Find where the given text appears and provide that cell's center as [X, Y] coordinate. 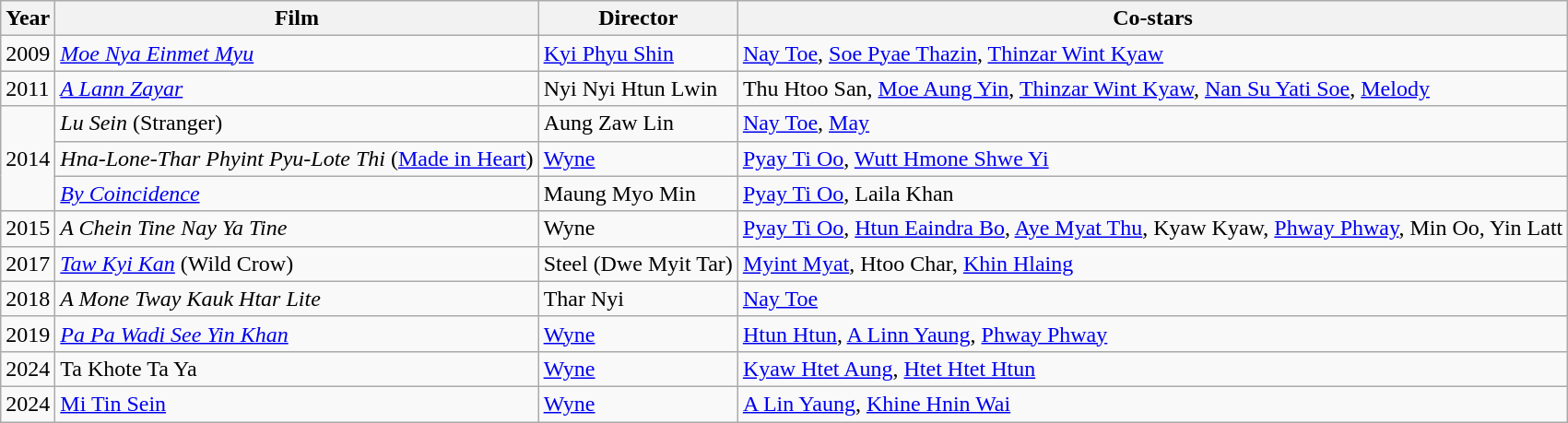
Nay Toe, Soe Pyae Thazin, Thinzar Wint Kyaw [1152, 53]
Htun Htun, A Linn Yaung, Phway Phway [1152, 334]
2017 [28, 264]
Maung Myo Min [638, 194]
2015 [28, 229]
2011 [28, 88]
Taw Kyi Kan (Wild Crow) [297, 264]
Steel (Dwe Myit Tar) [638, 264]
A Mone Tway Kauk Htar Lite [297, 299]
Nyi Nyi Htun Lwin [638, 88]
Kyi Phyu Shin [638, 53]
2018 [28, 299]
A Chein Tine Nay Ya Tine [297, 229]
2009 [28, 53]
Moe Nya Einmet Myu [297, 53]
Thar Nyi [638, 299]
Pyay Ti Oo, Laila Khan [1152, 194]
Nay Toe [1152, 299]
Kyaw Htet Aung, Htet Htet Htun [1152, 369]
Myint Myat, Htoo Char, Khin Hlaing [1152, 264]
Aung Zaw Lin [638, 123]
Ta Khote Ta Ya [297, 369]
Pyay Ti Oo, Htun Eaindra Bo, Aye Myat Thu, Kyaw Kyaw, Phway Phway, Min Oo, Yin Latt [1152, 229]
Director [638, 18]
2019 [28, 334]
Pyay Ti Oo, Wutt Hmone Shwe Yi [1152, 159]
By Coincidence [297, 194]
Thu Htoo San, Moe Aung Yin, Thinzar Wint Kyaw, Nan Su Yati Soe, Melody [1152, 88]
Co-stars [1152, 18]
2014 [28, 159]
A Lin Yaung, Khine Hnin Wai [1152, 404]
Mi Tin Sein [297, 404]
Nay Toe, May [1152, 123]
Lu Sein (Stranger) [297, 123]
Film [297, 18]
Hna-Lone-Thar Phyint Pyu-Lote Thi (Made in Heart) [297, 159]
Year [28, 18]
A Lann Zayar [297, 88]
Pa Pa Wadi See Yin Khan [297, 334]
